Locate the cell with the specified text and output its [x, y] center coordinate. 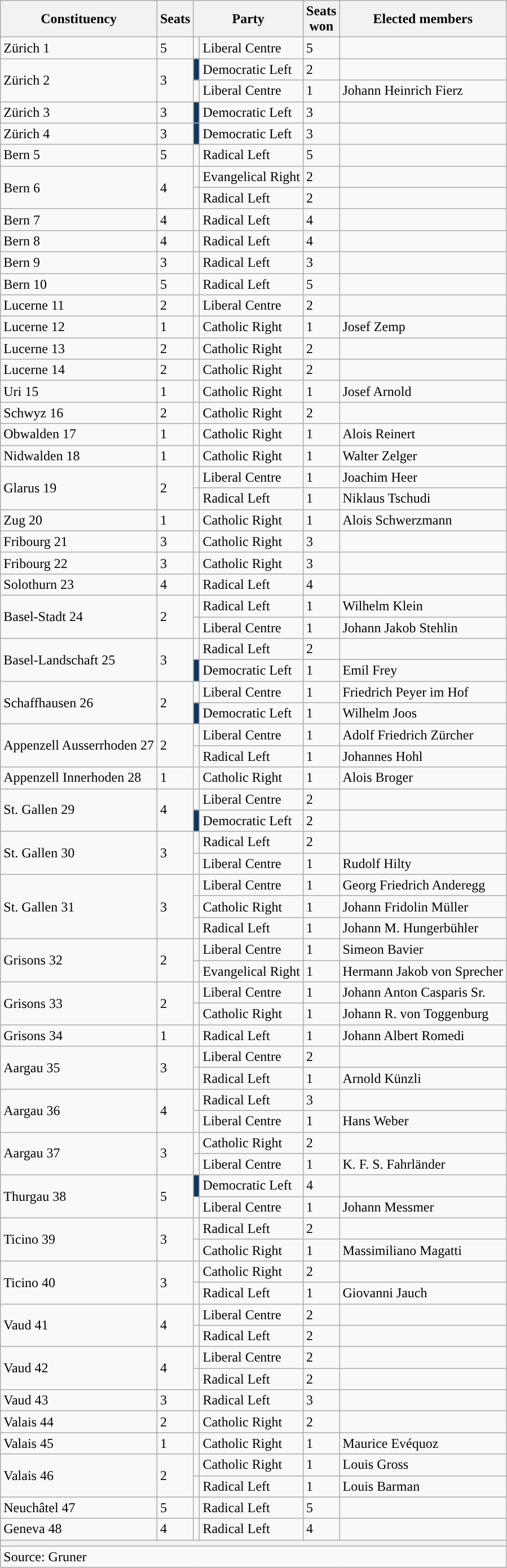
Seatswon [321, 19]
Ticino 39 [79, 1239]
Geneva 48 [79, 1529]
Alois Schwerzmann [423, 520]
Johannes Hohl [423, 756]
Johann Albert Romedi [423, 1036]
Johann Jakob Stehlin [423, 628]
Massimiliano Magatti [423, 1250]
Lucerne 11 [79, 306]
Louis Barman [423, 1486]
Seats [175, 19]
Johann Heinrich Fierz [423, 91]
Zürich 2 [79, 80]
Johann M. Hungerbühler [423, 928]
Johann Messmer [423, 1207]
Valais 44 [79, 1422]
Wilhelm Joos [423, 713]
Johann Anton Casparis Sr. [423, 993]
Basel-Stadt 24 [79, 616]
Valais 46 [79, 1475]
Solothurn 23 [79, 584]
Grisons 33 [79, 1003]
Grisons 32 [79, 960]
Georg Friedrich Anderegg [423, 885]
Nidwalden 18 [79, 456]
Valais 45 [79, 1443]
Schaffhausen 26 [79, 703]
Elected members [423, 19]
Obwalden 17 [79, 434]
Appenzell Innerhoden 28 [79, 778]
Hermann Jakob von Sprecher [423, 971]
Constituency [79, 19]
St. Gallen 29 [79, 810]
Zürich 4 [79, 134]
Lucerne 12 [79, 327]
Uri 15 [79, 391]
Neuchâtel 47 [79, 1508]
Aargau 36 [79, 1111]
Vaud 42 [79, 1368]
Alois Reinert [423, 434]
Johann Fridolin Müller [423, 906]
Aargau 37 [79, 1153]
Basel-Landschaft 25 [79, 660]
Party [248, 19]
Walter Zelger [423, 456]
Glarus 19 [79, 488]
Johann R. von Toggenburg [423, 1014]
Zürich 1 [79, 48]
Rudolf Hilty [423, 864]
Bern 7 [79, 219]
Maurice Evéquoz [423, 1443]
Ticino 40 [79, 1282]
Fribourg 22 [79, 563]
Bern 6 [79, 187]
Josef Zemp [423, 327]
Thurgau 38 [79, 1196]
Simeon Bavier [423, 949]
Arnold Künzli [423, 1078]
Josef Arnold [423, 391]
Giovanni Jauch [423, 1293]
K. F. S. Fahrländer [423, 1164]
Bern 8 [79, 241]
Zug 20 [79, 520]
Aargau 35 [79, 1068]
Bern 10 [79, 284]
Hans Weber [423, 1121]
Fribourg 21 [79, 541]
Source: Gruner [254, 1557]
St. Gallen 31 [79, 906]
Louis Gross [423, 1465]
Joachim Heer [423, 477]
Vaud 43 [79, 1400]
St. Gallen 30 [79, 853]
Adolf Friedrich Zürcher [423, 735]
Lucerne 14 [79, 370]
Schwyz 16 [79, 413]
Appenzell Ausserrhoden 27 [79, 746]
Emil Frey [423, 671]
Bern 5 [79, 155]
Lucerne 13 [79, 349]
Zürich 3 [79, 112]
Vaud 41 [79, 1325]
Grisons 34 [79, 1036]
Alois Broger [423, 778]
Friedrich Peyer im Hof [423, 692]
Niklaus Tschudi [423, 499]
Bern 9 [79, 262]
Wilhelm Klein [423, 606]
